For the text-containing cell, return its midpoint in [X, Y] coordinate format. 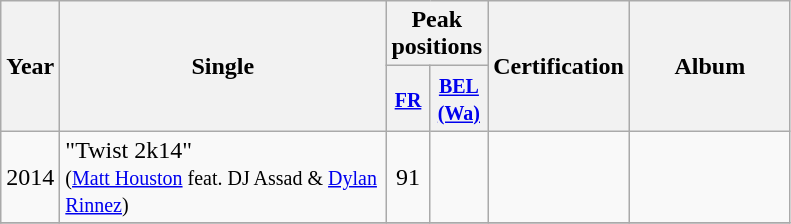
Single [223, 66]
BEL (Wa) [458, 98]
2014 [30, 177]
Year [30, 66]
91 [408, 177]
"Twist 2k14" (Matt Houston feat. DJ Assad & Dylan Rinnez) [223, 177]
Certification [559, 66]
Album [710, 66]
Peak positions [437, 34]
FR [408, 98]
